Capture the cell that displays the provided text and extract its (x, y) central coordinate. 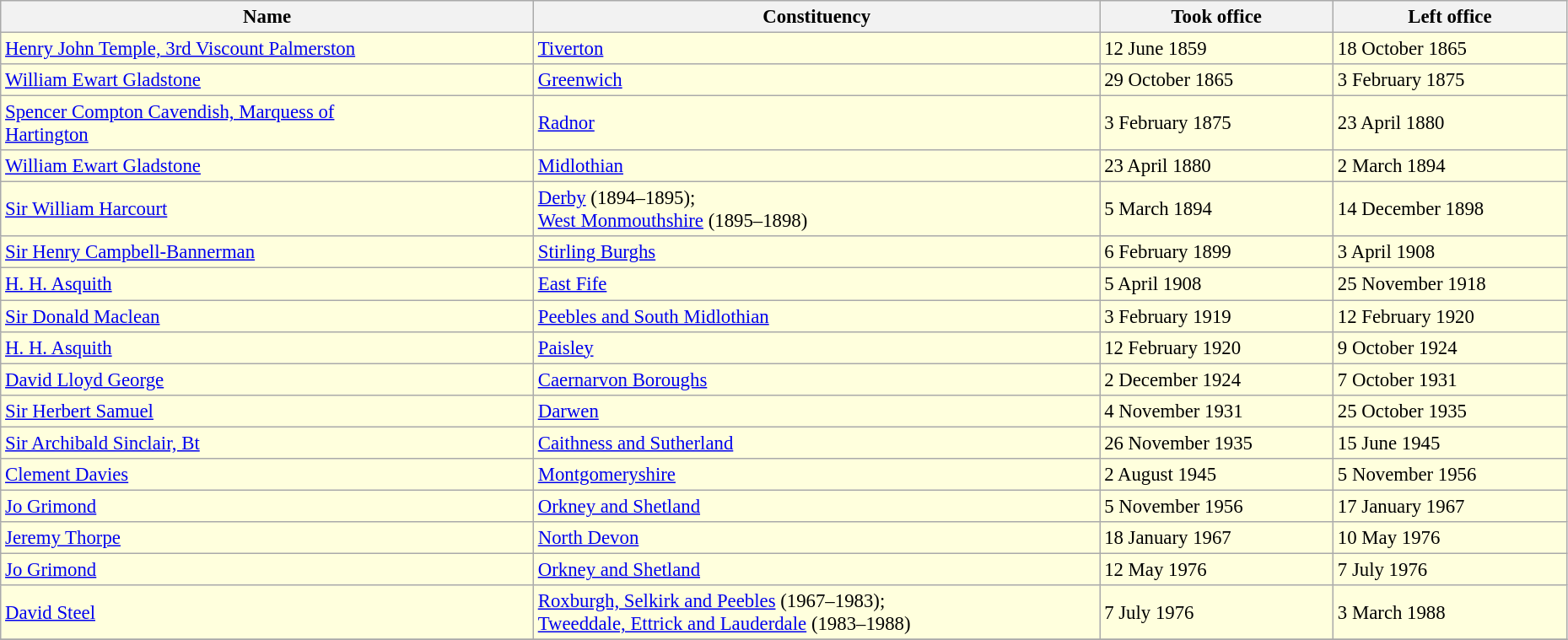
Darwen (816, 411)
12 June 1859 (1216, 49)
18 January 1967 (1216, 538)
Stirling Burghs (816, 252)
Sir Archibald Sinclair, Bt (267, 443)
2 March 1894 (1451, 166)
9 October 1924 (1451, 347)
2 August 1945 (1216, 475)
Left office (1451, 17)
North Devon (816, 538)
Derby (1894–1895);West Monmouthshire (1895–1898) (816, 209)
Sir Herbert Samuel (267, 411)
Sir Henry Campbell-Bannerman (267, 252)
David Lloyd George (267, 379)
15 June 1945 (1451, 443)
Greenwich (816, 80)
Constituency (816, 17)
Caithness and Sutherland (816, 443)
Midlothian (816, 166)
18 October 1865 (1451, 49)
Tiverton (816, 49)
10 May 1976 (1451, 538)
3 February 1919 (1216, 316)
7 October 1931 (1451, 379)
Caernarvon Boroughs (816, 379)
East Fife (816, 284)
12 May 1976 (1216, 569)
Peebles and South Midlothian (816, 316)
Name (267, 17)
Roxburgh, Selkirk and Peebles (1967–1983);Tweeddale, Ettrick and Lauderdale (1983–1988) (816, 612)
Jeremy Thorpe (267, 538)
Spencer Compton Cavendish, Marquess of Hartington (267, 123)
5 March 1894 (1216, 209)
Sir Donald Maclean (267, 316)
3 April 1908 (1451, 252)
25 October 1935 (1451, 411)
Paisley (816, 347)
3 March 1988 (1451, 612)
5 April 1908 (1216, 284)
Henry John Temple, 3rd Viscount Palmerston (267, 49)
Montgomeryshire (816, 475)
25 November 1918 (1451, 284)
Radnor (816, 123)
Clement Davies (267, 475)
26 November 1935 (1216, 443)
14 December 1898 (1451, 209)
4 November 1931 (1216, 411)
David Steel (267, 612)
Took office (1216, 17)
2 December 1924 (1216, 379)
Sir William Harcourt (267, 209)
17 January 1967 (1451, 506)
6 February 1899 (1216, 252)
29 October 1865 (1216, 80)
